Identify which cell holds the provided text, then report its (X, Y) central coordinate. 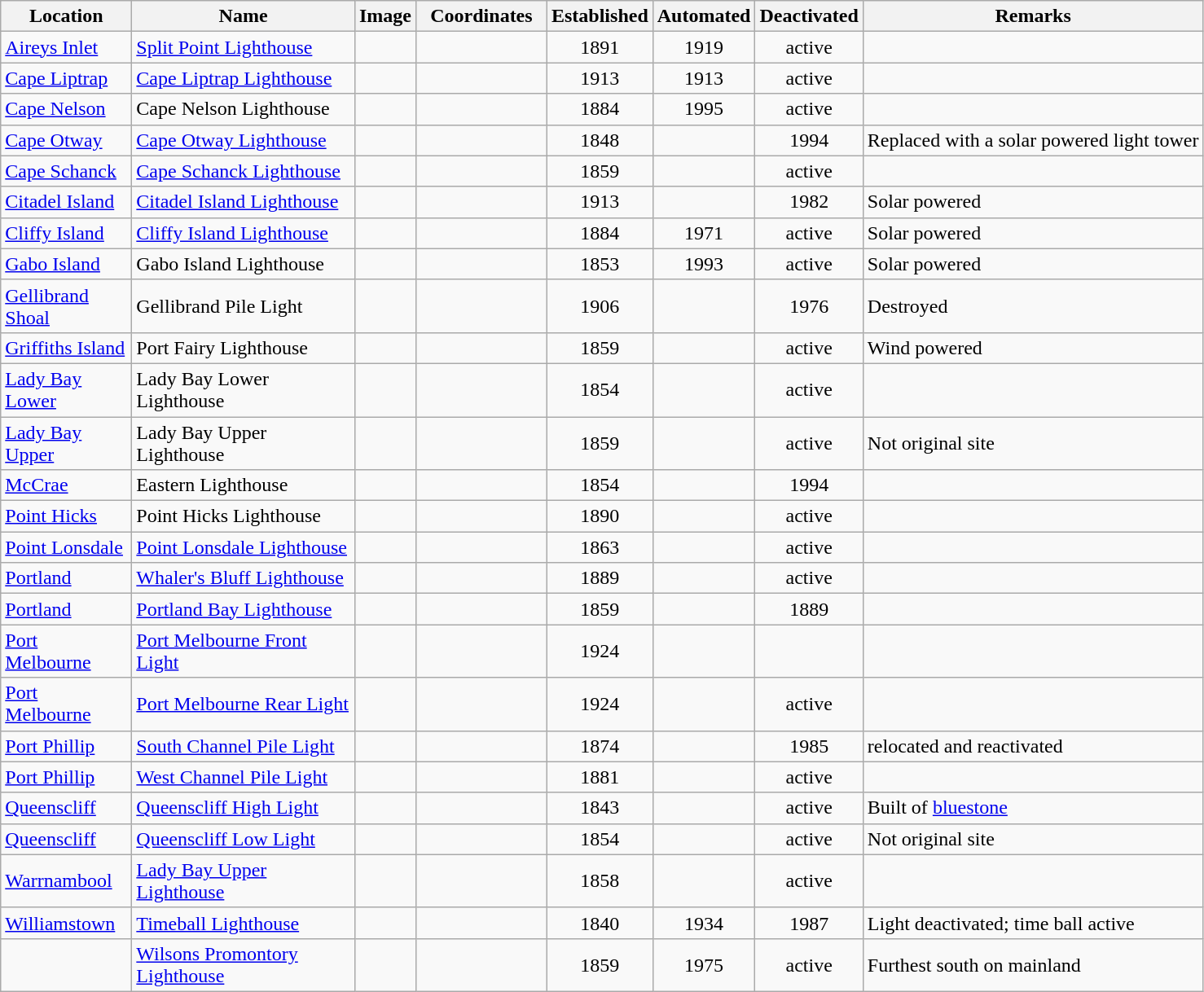
Cape Otway (67, 140)
1971 (704, 233)
Point Lonsdale (67, 547)
Destroyed (1033, 306)
1906 (600, 306)
Gabo Island Lighthouse (244, 264)
Gellibrand Shoal (67, 306)
Point Hicks Lighthouse (244, 516)
Cliffy Island (67, 233)
Wind powered (1033, 348)
Lady Bay Lower (67, 389)
Williamstown (67, 923)
Cape Otway Lighthouse (244, 140)
Timeball Lighthouse (244, 923)
1848 (600, 140)
Built of bluestone (1033, 808)
Point Hicks (67, 516)
Location (67, 16)
1843 (600, 808)
1863 (600, 547)
Warrnambool (67, 881)
Cape Schanck (67, 171)
Citadel Island Lighthouse (244, 202)
Cape Schanck Lighthouse (244, 171)
Point Lonsdale Lighthouse (244, 547)
1993 (704, 264)
Queenscliff High Light (244, 808)
Deactivated (809, 16)
Cliffy Island Lighthouse (244, 233)
Automated (704, 16)
1891 (600, 47)
Whaler's Bluff Lighthouse (244, 578)
West Channel Pile Light (244, 777)
1987 (809, 923)
South Channel Pile Light (244, 746)
Remarks (1033, 16)
Cape Nelson Lighthouse (244, 109)
1985 (809, 746)
1874 (600, 746)
Furthest south on mainland (1033, 964)
Citadel Island (67, 202)
Gellibrand Pile Light (244, 306)
Name (244, 16)
Image (384, 16)
Port Fairy Lighthouse (244, 348)
1840 (600, 923)
1858 (600, 881)
1890 (600, 516)
Cape Liptrap Lighthouse (244, 78)
1976 (809, 306)
Lady Bay Upper (67, 443)
relocated and reactivated (1033, 746)
Portland Bay Lighthouse (244, 609)
Griffiths Island (67, 348)
Eastern Lighthouse (244, 485)
Wilsons Promontory Lighthouse (244, 964)
Replaced with a solar powered light tower (1033, 140)
Queenscliff Low Light (244, 839)
Established (600, 16)
Port Melbourne Rear Light (244, 704)
1975 (704, 964)
Cape Liptrap (67, 78)
McCrae (67, 485)
Light deactivated; time ball active (1033, 923)
1982 (809, 202)
Split Point Lighthouse (244, 47)
1919 (704, 47)
Port Melbourne Front Light (244, 652)
1995 (704, 109)
Aireys Inlet (67, 47)
Coordinates (481, 16)
1881 (600, 777)
Gabo Island (67, 264)
1853 (600, 264)
Cape Nelson (67, 109)
Lady Bay Lower Lighthouse (244, 389)
1934 (704, 923)
